Scan for the cell matching the given text and deliver its [X, Y] coordinate at center. 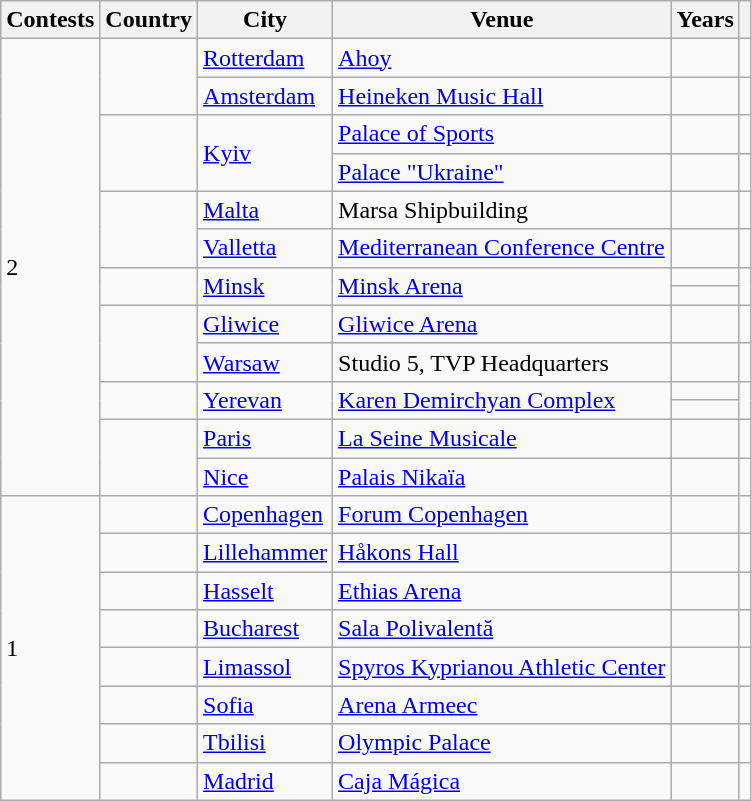
Sala Polivalentă [502, 629]
Nice [266, 477]
Valletta [266, 248]
Ethias Arena [502, 591]
Paris [266, 438]
City [266, 20]
1 [50, 648]
2 [50, 268]
Amsterdam [266, 96]
Palace "Ukraine" [502, 172]
Heineken Music Hall [502, 96]
Håkons Hall [502, 553]
Caja Mágica [502, 781]
Spyros Kyprianou Athletic Center [502, 667]
Minsk [266, 286]
Warsaw [266, 362]
Gliwice Arena [502, 324]
Tbilisi [266, 743]
Marsa Shipbuilding [502, 210]
Madrid [266, 781]
Venue [502, 20]
Malta [266, 210]
Gliwice [266, 324]
La Seine Musicale [502, 438]
Years [705, 20]
Studio 5, TVP Headquarters [502, 362]
Kyiv [266, 153]
Palace of Sports [502, 134]
Karen Demirchyan Complex [502, 400]
Contests [50, 20]
Lillehammer [266, 553]
Yerevan [266, 400]
Ahoy [502, 58]
Forum Copenhagen [502, 515]
Arena Armeec [502, 705]
Palais Nikaïa [502, 477]
Sofia [266, 705]
Olympic Palace [502, 743]
Minsk Arena [502, 286]
Copenhagen [266, 515]
Limassol [266, 667]
Bucharest [266, 629]
Rotterdam [266, 58]
Hasselt [266, 591]
Mediterranean Conference Centre [502, 248]
Country [149, 20]
